Return the [x, y] coordinate for the center point of the cell that contains the specified text.  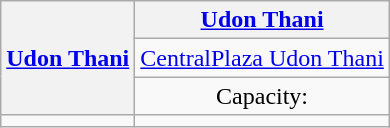
Capacity: [262, 96]
CentralPlaza Udon Thani [262, 58]
